Find where the given text appears and provide that cell's center as [X, Y] coordinate. 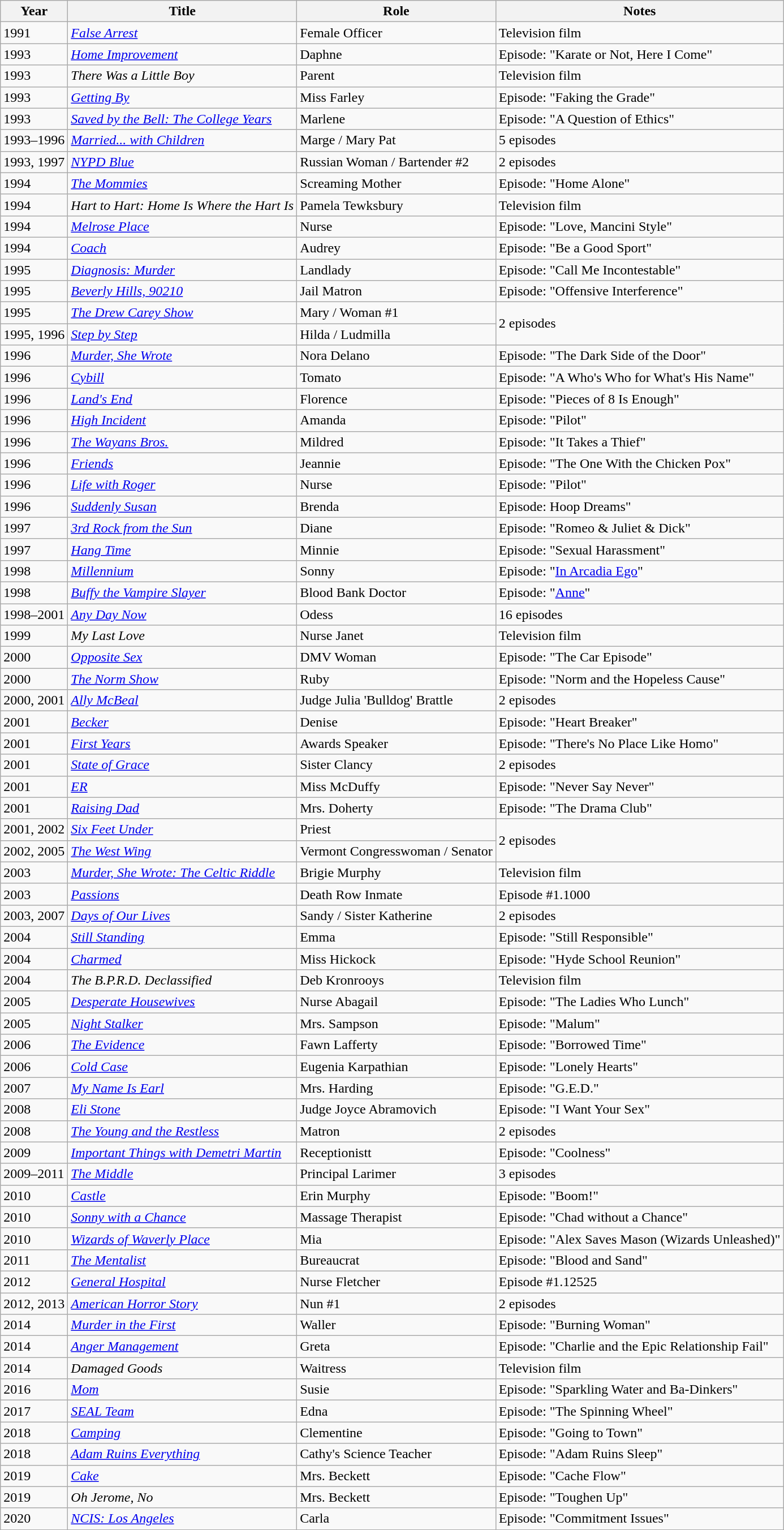
The B.P.R.D. Declassified [182, 981]
Nun #1 [397, 1303]
Episode: "Commitment Issues" [639, 1519]
Miss Farley [397, 97]
Ruby [397, 679]
Judge Joyce Abramovich [397, 1110]
Deb Kronrooys [397, 981]
Emma [397, 937]
2017 [34, 1411]
Murder in the First [182, 1325]
Nurse Janet [397, 636]
1995, 1996 [34, 334]
Mia [397, 1239]
Episode #1.12525 [639, 1282]
Episode: "Pieces of 8 Is Enough" [639, 399]
Sandy / Sister Katherine [397, 916]
2002, 2005 [34, 851]
False Arrest [182, 33]
Episode: "Burning Woman" [639, 1325]
3rd Rock from the Sun [182, 528]
Melrose Place [182, 226]
Diagnosis: Murder [182, 270]
Audrey [397, 248]
Year [34, 11]
Buffy the Vampire Slayer [182, 592]
Episode: "A Who's Who for What's His Name" [639, 377]
Marge / Mary Pat [397, 140]
My Last Love [182, 636]
Awards Speaker [397, 743]
Episode: "Faking the Grade" [639, 97]
Six Feet Under [182, 830]
2012 [34, 1282]
NYPD Blue [182, 162]
Nurse Abagail [397, 1002]
Ally McBeal [182, 700]
Episode: Hoop Dreams" [639, 506]
5 episodes [639, 140]
Episode: "Chad without a Chance" [639, 1217]
The Norm Show [182, 679]
2001, 2002 [34, 830]
SEAL Team [182, 1411]
1999 [34, 636]
Episode: "I Want Your Sex" [639, 1110]
2009 [34, 1153]
Massage Therapist [397, 1217]
Murder, She Wrote [182, 356]
Mom [182, 1390]
Episode: "Borrowed Time" [639, 1045]
Landlady [397, 270]
Mrs. Doherty [397, 808]
1993–1996 [34, 140]
First Years [182, 743]
Sonny [397, 571]
Brenda [397, 506]
The Evidence [182, 1045]
Episode: "Norm and the Hopeless Cause" [639, 679]
Coach [182, 248]
Episode: "Going to Town" [639, 1433]
American Horror Story [182, 1303]
Life with Roger [182, 485]
2020 [34, 1519]
Greta [397, 1347]
3 episodes [639, 1174]
Cathy's Science Teacher [397, 1454]
Parent [397, 76]
Episode: "It Takes a Thief" [639, 442]
Sonny with a Chance [182, 1217]
2000, 2001 [34, 700]
General Hospital [182, 1282]
1993, 1997 [34, 162]
Episode: "Anne" [639, 592]
Waitress [397, 1368]
Edna [397, 1411]
Mrs. Sampson [397, 1024]
Mary / Woman #1 [397, 313]
Female Officer [397, 33]
Still Standing [182, 937]
2012, 2013 [34, 1303]
Hart to Hart: Home Is Where the Hart Is [182, 205]
Miss McDuffy [397, 787]
Episode: "Still Responsible" [639, 937]
Brigie Murphy [397, 873]
Episode: "The Car Episode" [639, 657]
Millennium [182, 571]
Episode: "Charlie and the Epic Relationship Fail" [639, 1347]
Episode: "Adam Ruins Sleep" [639, 1454]
Denise [397, 722]
Episode: "Home Alone" [639, 183]
Vermont Congresswoman / Senator [397, 851]
State of Grace [182, 765]
The Mentalist [182, 1260]
Episode: "Hyde School Reunion" [639, 959]
DMV Woman [397, 657]
Murder, She Wrote: The Celtic Riddle [182, 873]
High Incident [182, 420]
Blood Bank Doctor [397, 592]
2011 [34, 1260]
Episode: "Heart Breaker" [639, 722]
My Name Is Earl [182, 1088]
Priest [397, 830]
Episode: "Boom!" [639, 1196]
Death Row Inmate [397, 894]
Episode #1.1000 [639, 894]
Cold Case [182, 1067]
Episode: "The One With the Chicken Pox" [639, 463]
Saved by the Bell: The College Years [182, 119]
Episode: "There's No Place Like Homo" [639, 743]
Carla [397, 1519]
Bureaucrat [397, 1260]
2003, 2007 [34, 916]
Desperate Housewives [182, 1002]
Opposite Sex [182, 657]
The Mommies [182, 183]
There Was a Little Boy [182, 76]
Jeannie [397, 463]
NCIS: Los Angeles [182, 1519]
Daphne [397, 54]
Fawn Lafferty [397, 1045]
Erin Murphy [397, 1196]
Clementine [397, 1433]
Episode: "Alex Saves Mason (Wizards Unleashed)" [639, 1239]
1998–2001 [34, 614]
Mildred [397, 442]
Episode: "Be a Good Sport" [639, 248]
16 episodes [639, 614]
Episode: "Sexual Harassment" [639, 549]
Home Improvement [182, 54]
Friends [182, 463]
The Drew Carey Show [182, 313]
Judge Julia 'Bulldog' Brattle [397, 700]
Married... with Children [182, 140]
Role [397, 11]
Episode: "The Dark Side of the Door" [639, 356]
Screaming Mother [397, 183]
Night Stalker [182, 1024]
2007 [34, 1088]
Important Things with Demetri Martin [182, 1153]
The Wayans Bros. [182, 442]
Step by Step [182, 334]
Minnie [397, 549]
Episode: "Cache Flow" [639, 1476]
ER [182, 787]
Episode: "Coolness" [639, 1153]
Jail Matron [397, 291]
Getting By [182, 97]
Anger Management [182, 1347]
Episode: "Karate or Not, Here I Come" [639, 54]
Episode: "The Ladies Who Lunch" [639, 1002]
Days of Our Lives [182, 916]
Nurse Fletcher [397, 1282]
Matron [397, 1131]
Oh Jerome, No [182, 1497]
Passions [182, 894]
Mrs. Harding [397, 1088]
Florence [397, 399]
Pamela Tewksbury [397, 205]
1991 [34, 33]
Eugenia Karpathian [397, 1067]
The Young and the Restless [182, 1131]
Episode: "Lonely Hearts" [639, 1067]
Episode: "Malum" [639, 1024]
2016 [34, 1390]
Land's End [182, 399]
Episode: "G.E.D." [639, 1088]
Cake [182, 1476]
Episode: "Offensive Interference" [639, 291]
Any Day Now [182, 614]
Nora Delano [397, 356]
Title [182, 11]
Russian Woman / Bartender #2 [397, 162]
Principal Larimer [397, 1174]
Raising Dad [182, 808]
Notes [639, 11]
Camping [182, 1433]
Suddenly Susan [182, 506]
Hilda / Ludmilla [397, 334]
Beverly Hills, 90210 [182, 291]
Episode: "Sparkling Water and Ba-Dinkers" [639, 1390]
The West Wing [182, 851]
Waller [397, 1325]
Episode: "A Question of Ethics" [639, 119]
Wizards of Waverly Place [182, 1239]
Diane [397, 528]
Episode: "The Drama Club" [639, 808]
Episode: "Blood and Sand" [639, 1260]
Cybill [182, 377]
Episode: "Love, Mancini Style" [639, 226]
Episode: "Toughen Up" [639, 1497]
Becker [182, 722]
Amanda [397, 420]
Episode: "Romeo & Juliet & Dick" [639, 528]
Eli Stone [182, 1110]
Charmed [182, 959]
Tomato [397, 377]
Episode: "Call Me Incontestable" [639, 270]
Hang Time [182, 549]
Episode: "In Arcadia Ego" [639, 571]
Receptionistt [397, 1153]
Castle [182, 1196]
Miss Hickock [397, 959]
2009–2011 [34, 1174]
Damaged Goods [182, 1368]
Episode: "The Spinning Wheel" [639, 1411]
Sister Clancy [397, 765]
The Middle [182, 1174]
Susie [397, 1390]
Episode: "Never Say Never" [639, 787]
Marlene [397, 119]
Odess [397, 614]
Adam Ruins Everything [182, 1454]
